From the cell containing the given text, extract its center point as (x, y) coordinate. 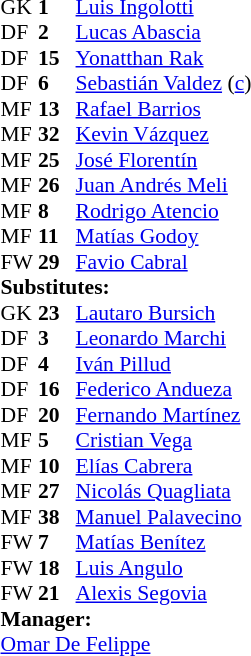
38 (57, 517)
15 (57, 58)
6 (57, 83)
7 (57, 543)
26 (57, 185)
25 (57, 160)
16 (57, 389)
10 (57, 466)
29 (57, 262)
27 (57, 491)
20 (57, 415)
32 (57, 135)
8 (57, 211)
18 (57, 568)
21 (57, 593)
3 (57, 339)
2 (57, 33)
5 (57, 441)
11 (57, 237)
23 (57, 313)
13 (57, 109)
GK (20, 313)
4 (57, 364)
